Determine the [X, Y] coordinate at the center of the cell enclosing the given text.  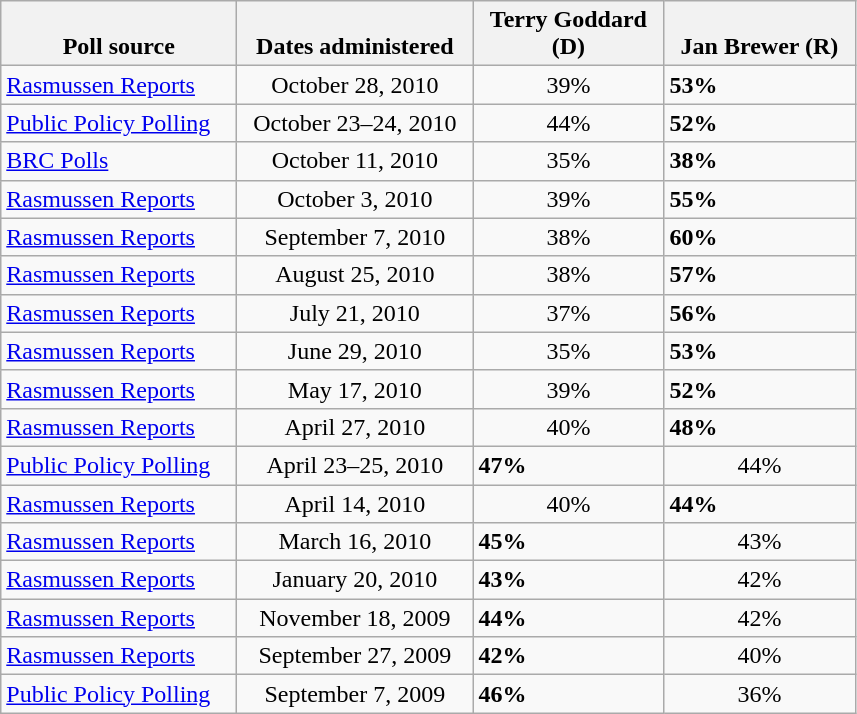
July 21, 2010 [355, 313]
April 23–25, 2010 [355, 465]
BRC Polls [119, 161]
Terry Goddard (D) [568, 34]
October 11, 2010 [355, 161]
55% [760, 199]
September 27, 2009 [355, 656]
48% [760, 427]
April 27, 2010 [355, 427]
September 7, 2009 [355, 694]
47% [568, 465]
November 18, 2009 [355, 618]
January 20, 2010 [355, 580]
Dates administered [355, 34]
45% [568, 542]
56% [760, 313]
September 7, 2010 [355, 237]
Poll source [119, 34]
June 29, 2010 [355, 351]
October 28, 2010 [355, 85]
August 25, 2010 [355, 275]
May 17, 2010 [355, 389]
60% [760, 237]
57% [760, 275]
October 23–24, 2010 [355, 123]
46% [568, 694]
36% [760, 694]
Jan Brewer (R) [760, 34]
October 3, 2010 [355, 199]
37% [568, 313]
April 14, 2010 [355, 503]
March 16, 2010 [355, 542]
